Output the [X, Y] coordinate of the center of the cell containing the given text.  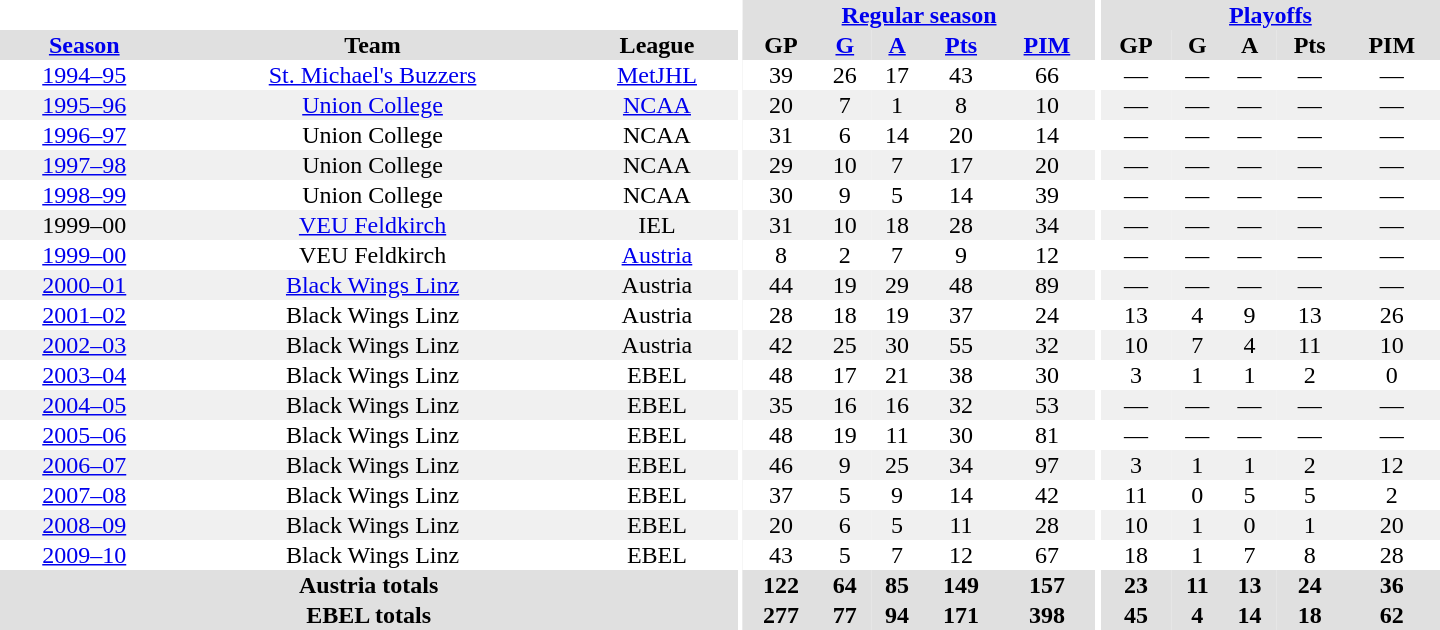
2000–01 [84, 285]
35 [781, 405]
St. Michael's Buzzers [373, 75]
2006–07 [84, 465]
67 [1047, 555]
MetJHL [658, 75]
38 [961, 375]
97 [1047, 465]
Regular season [919, 15]
2008–09 [84, 525]
2004–05 [84, 405]
85 [897, 585]
46 [781, 465]
77 [845, 615]
277 [781, 615]
398 [1047, 615]
53 [1047, 405]
1998–99 [84, 195]
2005–06 [84, 435]
2007–08 [84, 495]
122 [781, 585]
36 [1392, 585]
1997–98 [84, 165]
62 [1392, 615]
Playoffs [1270, 15]
Team [373, 45]
Season [84, 45]
89 [1047, 285]
81 [1047, 435]
1994–95 [84, 75]
21 [897, 375]
2009–10 [84, 555]
1996–97 [84, 135]
45 [1136, 615]
2003–04 [84, 375]
64 [845, 585]
66 [1047, 75]
EBEL totals [368, 615]
1995–96 [84, 105]
2001–02 [84, 315]
157 [1047, 585]
23 [1136, 585]
League [658, 45]
55 [961, 345]
171 [961, 615]
149 [961, 585]
Austria totals [368, 585]
2002–03 [84, 345]
94 [897, 615]
44 [781, 285]
IEL [658, 225]
